Find where the given text appears and provide that cell's center as (X, Y) coordinate. 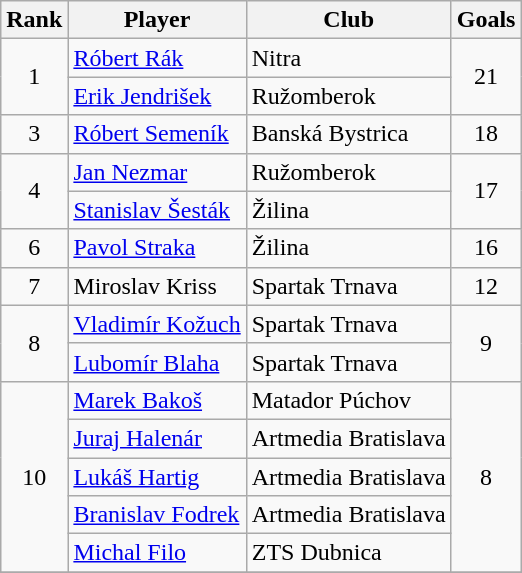
21 (486, 77)
Jan Nezmar (157, 172)
Nitra (348, 58)
Matador Púchov (348, 400)
10 (34, 476)
Róbert Semeník (157, 134)
ZTS Dubnica (348, 553)
Goals (486, 20)
Rank (34, 20)
Banská Bystrica (348, 134)
Vladimír Kožuch (157, 324)
3 (34, 134)
Lubomír Blaha (157, 362)
Erik Jendrišek (157, 96)
18 (486, 134)
7 (34, 286)
9 (486, 343)
Miroslav Kriss (157, 286)
Marek Bakoš (157, 400)
Pavol Straka (157, 248)
6 (34, 248)
1 (34, 77)
4 (34, 191)
12 (486, 286)
Róbert Rák (157, 58)
17 (486, 191)
Lukáš Hartig (157, 477)
Michal Filo (157, 553)
Branislav Fodrek (157, 515)
Juraj Halenár (157, 438)
Player (157, 20)
Club (348, 20)
16 (486, 248)
Stanislav Šesták (157, 210)
